From the cell containing the given text, extract its center point as [x, y] coordinate. 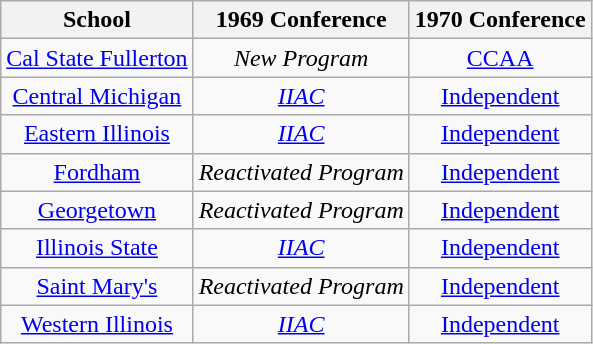
Fordham [97, 172]
Illinois State [97, 248]
Eastern Illinois [97, 134]
Saint Mary's [97, 286]
Western Illinois [97, 324]
Georgetown [97, 210]
1970 Conference [500, 20]
1969 Conference [301, 20]
Central Michigan [97, 96]
New Program [301, 58]
Cal State Fullerton [97, 58]
CCAA [500, 58]
School [97, 20]
